Scan for the cell matching the given text and deliver its [X, Y] coordinate at center. 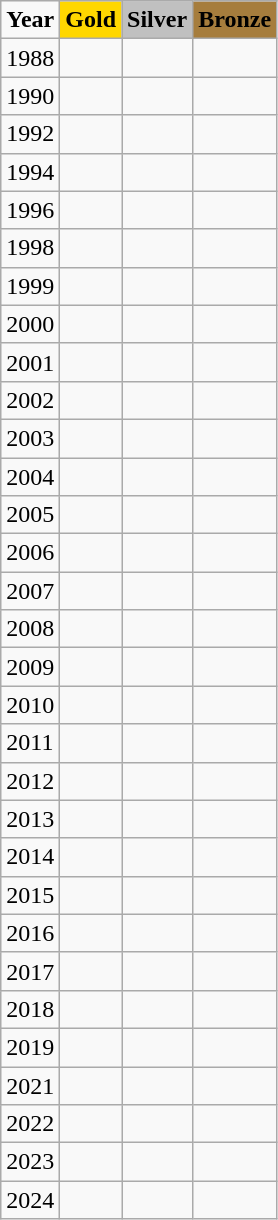
2013 [30, 819]
1988 [30, 58]
2021 [30, 1085]
2007 [30, 591]
1994 [30, 172]
Year [30, 20]
Gold [91, 20]
2017 [30, 971]
2015 [30, 895]
2022 [30, 1124]
2024 [30, 1200]
2004 [30, 477]
2000 [30, 324]
2002 [30, 400]
2011 [30, 743]
2012 [30, 781]
2008 [30, 629]
2019 [30, 1047]
2005 [30, 515]
2023 [30, 1162]
2006 [30, 553]
2010 [30, 705]
1996 [30, 210]
2018 [30, 1009]
Bronze [235, 20]
2003 [30, 438]
1998 [30, 248]
1990 [30, 96]
1999 [30, 286]
2014 [30, 857]
1992 [30, 134]
Silver [158, 20]
2016 [30, 933]
2001 [30, 362]
2009 [30, 667]
